Detect which cell encompasses the target text, then output its (x, y) center coordinate. 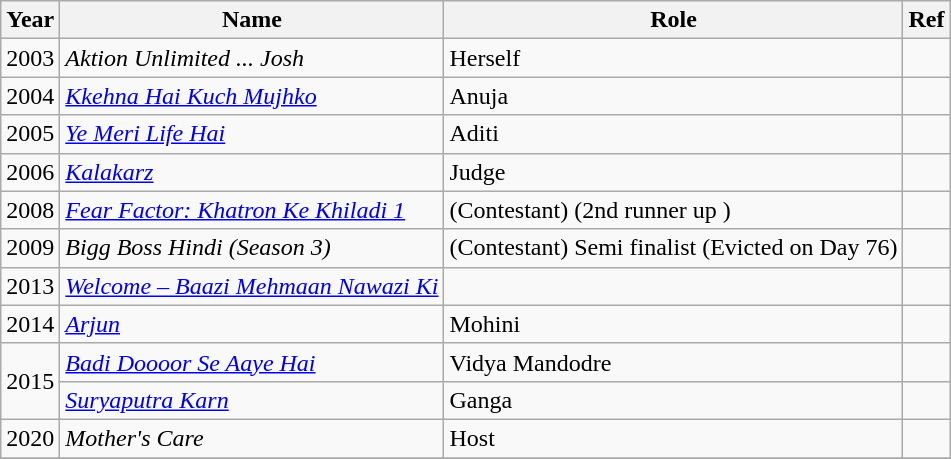
Aditi (674, 134)
2004 (30, 96)
Arjun (252, 324)
2013 (30, 286)
Kkehna Hai Kuch Mujhko (252, 96)
2005 (30, 134)
Herself (674, 58)
Judge (674, 172)
Vidya Mandodre (674, 362)
Bigg Boss Hindi (Season 3) (252, 248)
Welcome – Baazi Mehmaan Nawazi Ki (252, 286)
Host (674, 438)
Year (30, 20)
Mother's Care (252, 438)
Ganga (674, 400)
Role (674, 20)
Ye Meri Life Hai (252, 134)
(Contestant) (2nd runner up ) (674, 210)
2003 (30, 58)
Kalakarz (252, 172)
Anuja (674, 96)
Aktion Unlimited ... Josh (252, 58)
Ref (926, 20)
Fear Factor: Khatron Ke Khiladi 1 (252, 210)
Badi Doooor Se Aaye Hai (252, 362)
(Contestant) Semi finalist (Evicted on Day 76) (674, 248)
Mohini (674, 324)
2006 (30, 172)
2015 (30, 381)
Suryaputra Karn (252, 400)
2008 (30, 210)
2009 (30, 248)
2014 (30, 324)
Name (252, 20)
2020 (30, 438)
